Find where the given text appears and provide that cell's center as [x, y] coordinate. 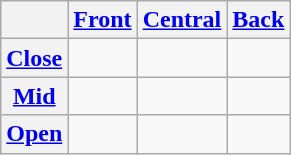
Close [34, 58]
Open [34, 134]
Central [182, 20]
Back [258, 20]
Mid [34, 96]
Front [102, 20]
